From the cell containing the given text, extract its center point as (X, Y) coordinate. 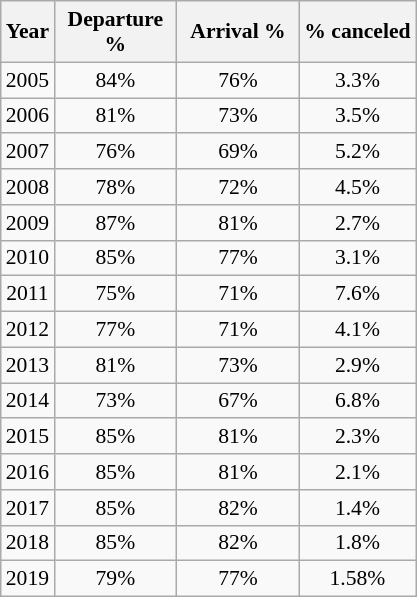
6.8% (357, 401)
1.4% (357, 508)
87% (116, 223)
2010 (28, 258)
2.1% (357, 472)
1.8% (357, 543)
Departure % (116, 32)
67% (238, 401)
69% (238, 152)
4.5% (357, 187)
2.3% (357, 437)
7.6% (357, 294)
Year (28, 32)
1.58% (357, 579)
2015 (28, 437)
2013 (28, 365)
2009 (28, 223)
2007 (28, 152)
2016 (28, 472)
2019 (28, 579)
2005 (28, 80)
79% (116, 579)
3.1% (357, 258)
2014 (28, 401)
2017 (28, 508)
Arrival % (238, 32)
2018 (28, 543)
75% (116, 294)
2011 (28, 294)
2.9% (357, 365)
5.2% (357, 152)
2006 (28, 116)
2008 (28, 187)
78% (116, 187)
2012 (28, 330)
84% (116, 80)
% canceled (357, 32)
3.3% (357, 80)
4.1% (357, 330)
3.5% (357, 116)
72% (238, 187)
2.7% (357, 223)
